Locate the cell with the specified text and output its (x, y) center coordinate. 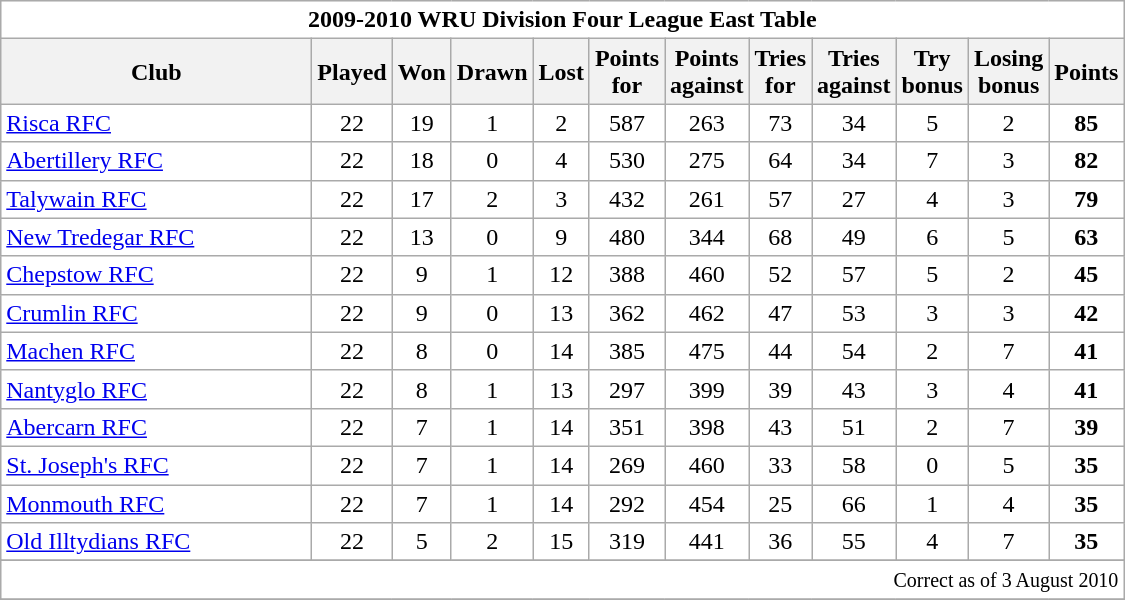
587 (626, 123)
Lost (561, 72)
Played (352, 72)
Points (1086, 72)
49 (854, 237)
15 (561, 542)
68 (780, 237)
New Tredegar RFC (156, 237)
Correct as of 3 August 2010 (562, 580)
Talywain RFC (156, 199)
Tries against (854, 72)
362 (626, 313)
475 (706, 351)
269 (626, 465)
85 (1086, 123)
441 (706, 542)
Losing bonus (1008, 72)
Won (422, 72)
19 (422, 123)
53 (854, 313)
27 (854, 199)
55 (854, 542)
44 (780, 351)
319 (626, 542)
82 (1086, 161)
Tries for (780, 72)
530 (626, 161)
79 (1086, 199)
Points for (626, 72)
Machen RFC (156, 351)
261 (706, 199)
18 (422, 161)
Points against (706, 72)
Chepstow RFC (156, 275)
351 (626, 427)
6 (932, 237)
480 (626, 237)
73 (780, 123)
344 (706, 237)
Abercarn RFC (156, 427)
54 (854, 351)
17 (422, 199)
Old Illtydians RFC (156, 542)
454 (706, 503)
Crumlin RFC (156, 313)
47 (780, 313)
52 (780, 275)
St. Joseph's RFC (156, 465)
Club (156, 72)
12 (561, 275)
36 (780, 542)
275 (706, 161)
2009-2010 WRU Division Four League East Table (562, 20)
432 (626, 199)
292 (626, 503)
388 (626, 275)
Monmouth RFC (156, 503)
25 (780, 503)
63 (1086, 237)
33 (780, 465)
Abertillery RFC (156, 161)
58 (854, 465)
263 (706, 123)
Nantyglo RFC (156, 389)
51 (854, 427)
Risca RFC (156, 123)
399 (706, 389)
42 (1086, 313)
45 (1086, 275)
462 (706, 313)
Drawn (492, 72)
66 (854, 503)
297 (626, 389)
385 (626, 351)
398 (706, 427)
64 (780, 161)
Try bonus (932, 72)
